Locate the cell with the specified text and output its (X, Y) center coordinate. 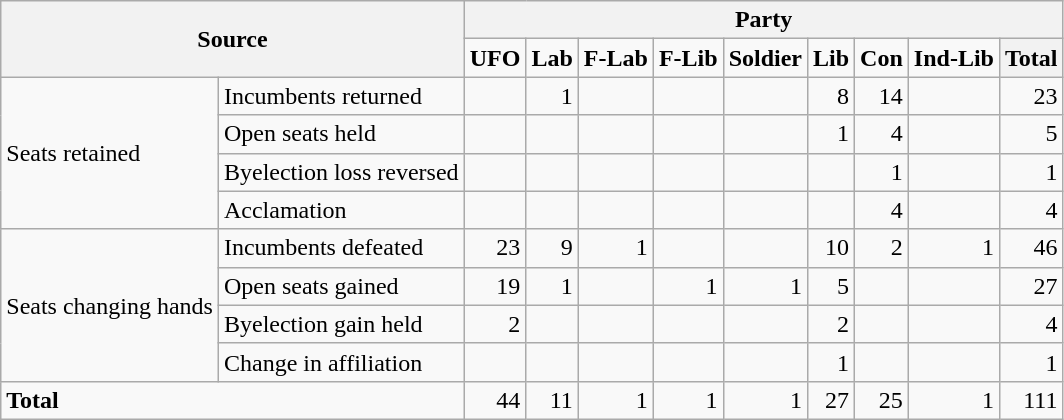
44 (495, 400)
11 (552, 400)
Soldier (765, 58)
14 (882, 96)
Acclamation (341, 210)
Lib (830, 58)
Lab (552, 58)
F-Lab (616, 58)
Change in affiliation (341, 362)
F-Lib (688, 58)
Seats changing hands (110, 305)
Byelection gain held (341, 324)
Open seats held (341, 134)
111 (1031, 400)
Incumbents defeated (341, 248)
Source (232, 39)
Open seats gained (341, 286)
Party (764, 20)
9 (552, 248)
19 (495, 286)
UFO (495, 58)
8 (830, 96)
Byelection loss reversed (341, 172)
Incumbents returned (341, 96)
Ind-Lib (954, 58)
25 (882, 400)
10 (830, 248)
Con (882, 58)
Seats retained (110, 153)
46 (1031, 248)
